Provide the [x, y] coordinate of the cell's center where the given text is located.  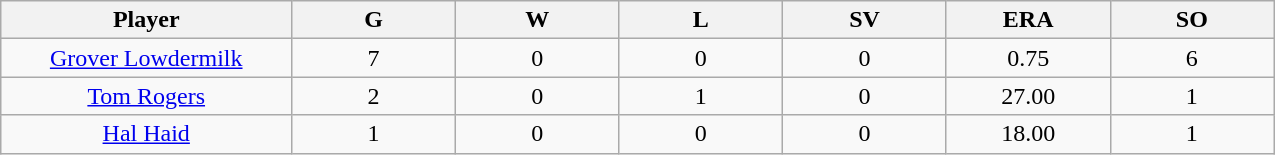
Player [146, 20]
Grover Lowdermilk [146, 58]
L [701, 20]
0.75 [1028, 58]
G [374, 20]
W [537, 20]
27.00 [1028, 96]
18.00 [1028, 134]
7 [374, 58]
6 [1192, 58]
SV [865, 20]
ERA [1028, 20]
SO [1192, 20]
Tom Rogers [146, 96]
Hal Haid [146, 134]
2 [374, 96]
